Output the (X, Y) coordinate of the center of the cell containing the given text.  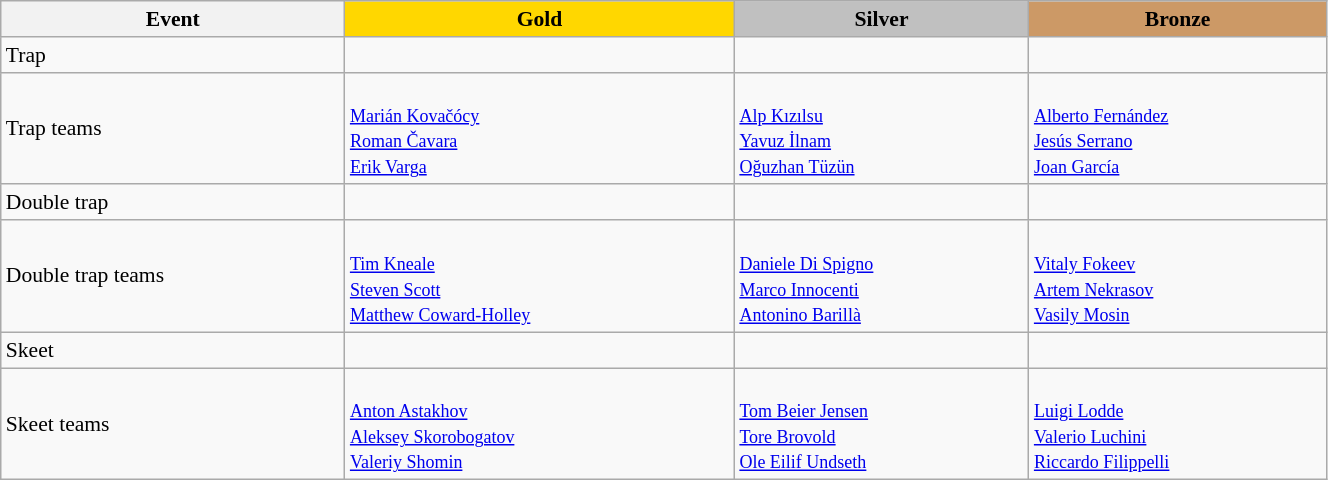
Anton AstakhovAleksey SkorobogatovValeriy Shomin (540, 424)
Alberto FernándezJesús SerranoJoan García (1178, 128)
Double trap (173, 203)
Gold (540, 19)
Skeet teams (173, 424)
Trap teams (173, 128)
Daniele Di SpignoMarco InnocentiAntonino Barillà (882, 276)
Silver (882, 19)
Alp KızılsuYavuz İlnamOğuzhan Tüzün (882, 128)
Luigi LoddeValerio LuchiniRiccardo Filippelli (1178, 424)
Event (173, 19)
Trap (173, 55)
Double trap teams (173, 276)
Skeet (173, 350)
Tim KnealeSteven ScottMatthew Coward-Holley (540, 276)
Bronze (1178, 19)
Vitaly FokeevArtem NekrasovVasily Mosin (1178, 276)
Tom Beier JensenTore BrovoldOle Eilif Undseth (882, 424)
Marián KovačócyRoman ČavaraErik Varga (540, 128)
